Detect which cell encompasses the target text, then output its (x, y) center coordinate. 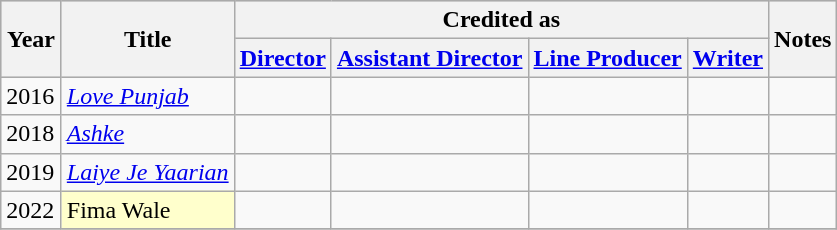
Love Punjab (148, 96)
Year (32, 39)
2019 (32, 172)
Director (282, 58)
Laiye Je Yaarian (148, 172)
2018 (32, 134)
Notes (803, 39)
Assistant Director (430, 58)
Credited as (501, 20)
2016 (32, 96)
Writer (728, 58)
Ashke (148, 134)
Line Producer (608, 58)
Title (148, 39)
Fima Wale (148, 210)
2022 (32, 210)
